Determine the [X, Y] coordinate at the center of the cell enclosing the given text.  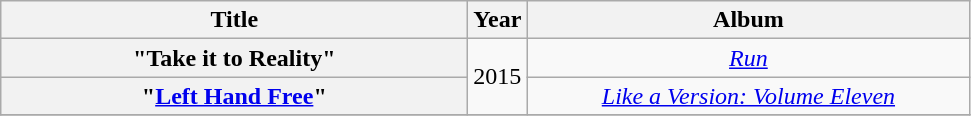
"Take it to Reality" [234, 58]
"Left Hand Free" [234, 96]
Like a Version: Volume Eleven [748, 96]
Title [234, 20]
Album [748, 20]
Year [498, 20]
Run [748, 58]
2015 [498, 77]
